Extract the [X, Y] coordinate from the center of the cell holding the provided text.  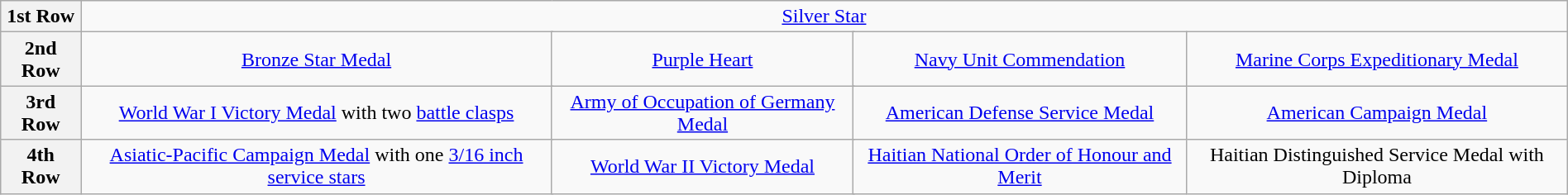
Purple Heart [702, 59]
Haitian National Order of Honour and Merit [1019, 167]
World War I Victory Medal with two battle clasps [317, 112]
American Campaign Medal [1378, 112]
1st Row [41, 17]
Navy Unit Commendation [1019, 59]
Haitian Distinguished Service Medal with Diploma [1378, 167]
Bronze Star Medal [317, 59]
Asiatic-Pacific Campaign Medal with one 3/16 inch service stars [317, 167]
3rd Row [41, 112]
Silver Star [825, 17]
4th Row [41, 167]
2nd Row [41, 59]
World War II Victory Medal [702, 167]
American Defense Service Medal [1019, 112]
Army of Occupation of Germany Medal [702, 112]
Marine Corps Expeditionary Medal [1378, 59]
